Locate the cell with the specified text and output its (x, y) center coordinate. 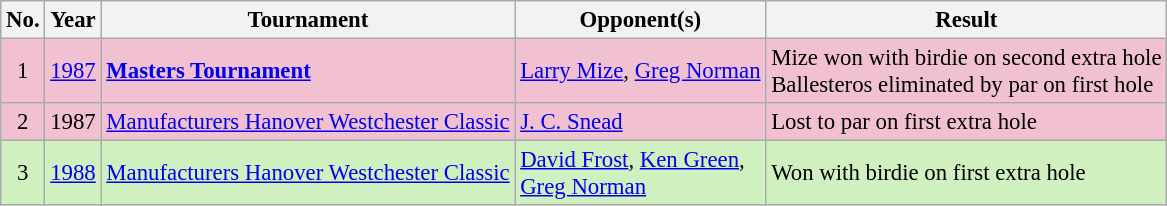
Mize won with birdie on second extra holeBallesteros eliminated by par on first hole (966, 72)
1 (23, 72)
Year (73, 20)
Masters Tournament (308, 72)
Won with birdie on first extra hole (966, 174)
Lost to par on first extra hole (966, 122)
David Frost, Ken Green, Greg Norman (640, 174)
J. C. Snead (640, 122)
2 (23, 122)
1988 (73, 174)
Opponent(s) (640, 20)
Result (966, 20)
Larry Mize, Greg Norman (640, 72)
Tournament (308, 20)
3 (23, 174)
No. (23, 20)
